Extract the (X, Y) coordinate from the center of the cell holding the provided text.  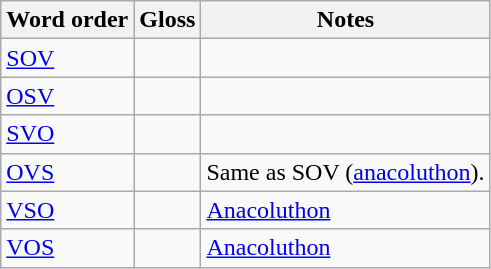
Word order (68, 20)
Same as SOV (anacoluthon). (346, 172)
Gloss (168, 20)
OVS (68, 172)
SOV (68, 58)
VSO (68, 210)
VOS (68, 248)
Notes (346, 20)
OSV (68, 96)
SVO (68, 134)
